Search for the cell housing the specified text and yield its (X, Y) center coordinate. 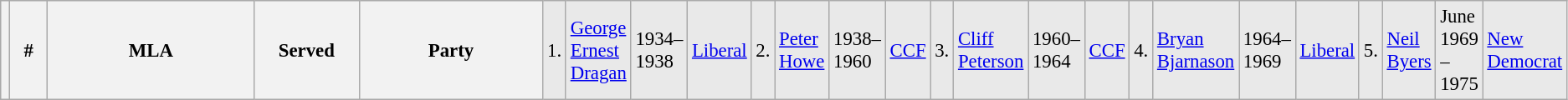
June 1969 – 1975 (1459, 50)
Bryan Bjarnason (1196, 50)
Peter Howe (802, 50)
5. (1371, 50)
George Ernest Dragan (598, 50)
4. (1141, 50)
# (28, 50)
2. (763, 50)
Served (307, 50)
Neil Byers (1409, 50)
1960–1964 (1057, 50)
Cliff Peterson (991, 50)
1934–1938 (659, 50)
1964–1969 (1268, 50)
3. (942, 50)
1938–1960 (858, 50)
1. (555, 50)
MLA (151, 50)
Party (451, 50)
New Democrat (1524, 50)
